Locate the cell with the specified text and output its [X, Y] center coordinate. 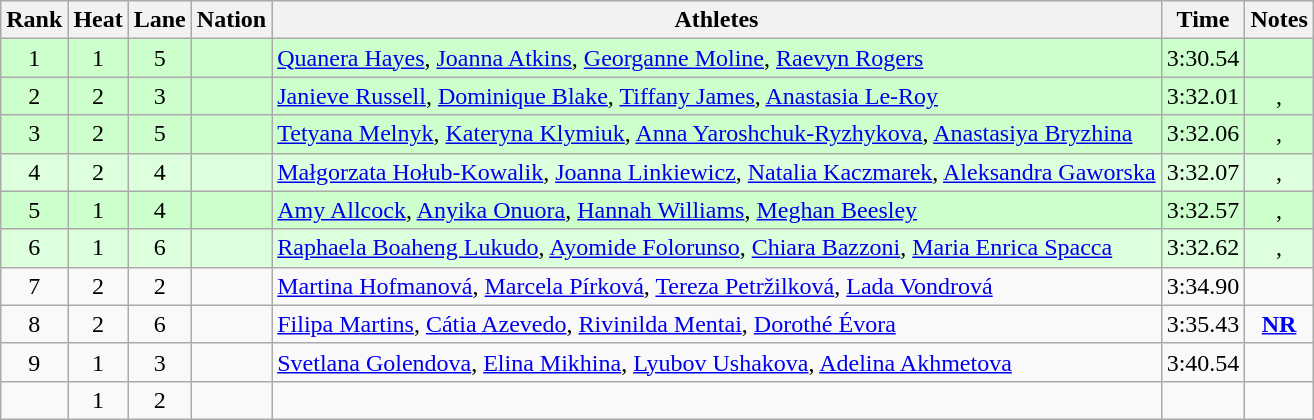
Rank [34, 20]
Amy Allcock, Anyika Onuora, Hannah Williams, Meghan Beesley [716, 210]
3:32.57 [1203, 210]
8 [34, 324]
Time [1203, 20]
Nation [231, 20]
Svetlana Golendova, Elina Mikhina, Lyubov Ushakova, Adelina Akhmetova [716, 362]
Raphaela Boaheng Lukudo, Ayomide Folorunso, Chiara Bazzoni, Maria Enrica Spacca [716, 248]
Athletes [716, 20]
Quanera Hayes, Joanna Atkins, Georganne Moline, Raevyn Rogers [716, 58]
3:34.90 [1203, 286]
Janieve Russell, Dominique Blake, Tiffany James, Anastasia Le-Roy [716, 96]
7 [34, 286]
Filipa Martins, Cátia Azevedo, Rivinilda Mentai, Dorothé Évora [716, 324]
3:30.54 [1203, 58]
Małgorzata Hołub-Kowalik, Joanna Linkiewicz, Natalia Kaczmarek, Aleksandra Gaworska [716, 172]
Tetyana Melnyk, Kateryna Klymiuk, Anna Yaroshchuk-Ryzhykova, Anastasiya Bryzhina [716, 134]
Notes [1279, 20]
3:32.01 [1203, 96]
Lane [160, 20]
Heat [98, 20]
3:32.07 [1203, 172]
3:32.62 [1203, 248]
3:35.43 [1203, 324]
9 [34, 362]
NR [1279, 324]
3:32.06 [1203, 134]
Martina Hofmanová, Marcela Pírková, Tereza Petržilková, Lada Vondrová [716, 286]
3:40.54 [1203, 362]
